Return the [X, Y] coordinate for the center point of the cell that contains the specified text.  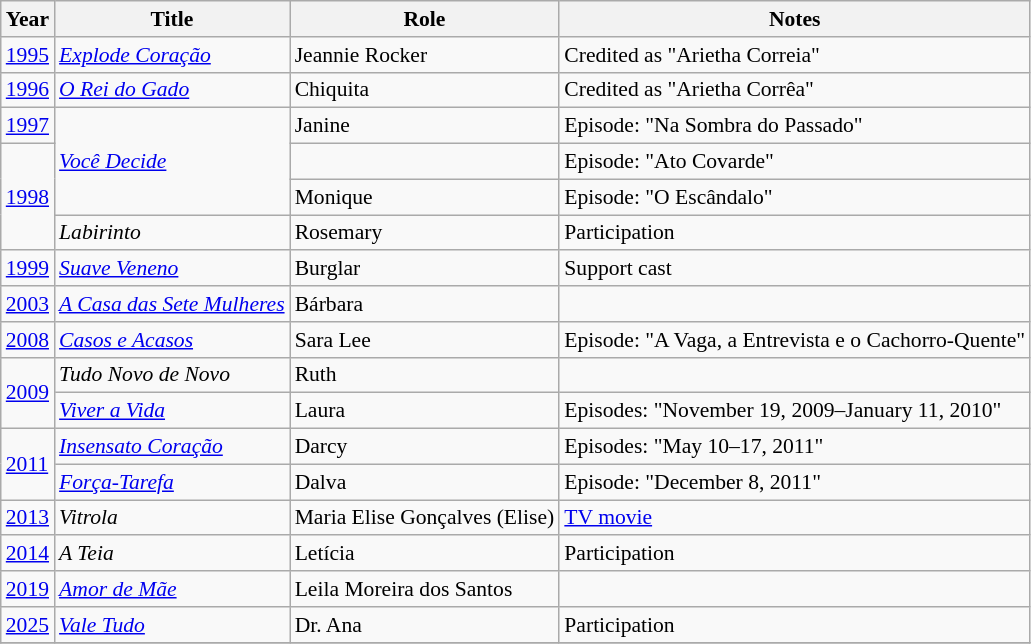
O Rei do Gado [172, 90]
2011 [28, 464]
2014 [28, 554]
Notes [794, 19]
Dalva [425, 482]
Dr. Ana [425, 625]
Monique [425, 197]
Vitrola [172, 518]
Episode: "Ato Covarde" [794, 162]
Letícia [425, 554]
Episodes: "May 10–17, 2011" [794, 447]
Leila Moreira dos Santos [425, 589]
2019 [28, 589]
A Teia [172, 554]
A Casa das Sete Mulheres [172, 304]
Você Decide [172, 162]
Força-Tarefa [172, 482]
Ruth [425, 375]
Credited as "Arietha Correia" [794, 55]
Episode: "O Escândalo" [794, 197]
Credited as "Arietha Corrêa" [794, 90]
Insensato Coração [172, 447]
1998 [28, 198]
Casos e Acasos [172, 340]
Darcy [425, 447]
Suave Veneno [172, 269]
Viver a Vida [172, 411]
Laura [425, 411]
Episodes: "November 19, 2009–January 11, 2010" [794, 411]
1997 [28, 126]
Episode: "Na Sombra do Passado" [794, 126]
Bárbara [425, 304]
Role [425, 19]
Title [172, 19]
Jeannie Rocker [425, 55]
Rosemary [425, 233]
Maria Elise Gonçalves (Elise) [425, 518]
Episode: "December 8, 2011" [794, 482]
Labirinto [172, 233]
2003 [28, 304]
2008 [28, 340]
2009 [28, 392]
Explode Coração [172, 55]
Burglar [425, 269]
1995 [28, 55]
Amor de Mãe [172, 589]
Chiquita [425, 90]
Episode: "A Vaga, a Entrevista e o Cachorro-Quente" [794, 340]
1999 [28, 269]
Support cast [794, 269]
Sara Lee [425, 340]
Tudo Novo de Novo [172, 375]
Vale Tudo [172, 625]
TV movie [794, 518]
2025 [28, 625]
Janine [425, 126]
2013 [28, 518]
Year [28, 19]
1996 [28, 90]
